Pinpoint the cell where the given text exists, returning its [X, Y] midpoint coordinate. 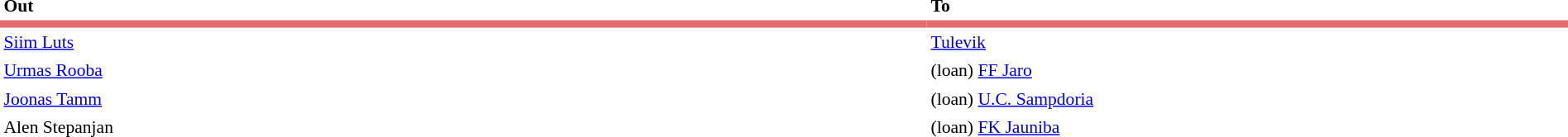
Joonas Tamm [463, 98]
(loan) FF Jaro [1236, 70]
Urmas Rooba [463, 70]
Siim Luts [463, 42]
Tulevik [1236, 42]
(loan) U.C. Sampdoria [1236, 98]
